Provide the [X, Y] coordinate of the cell's center where the given text is located.  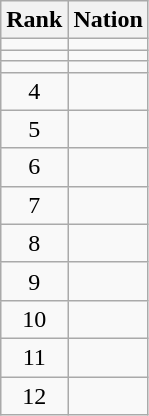
Rank [34, 20]
Nation [108, 20]
11 [34, 357]
4 [34, 91]
6 [34, 167]
7 [34, 205]
5 [34, 129]
9 [34, 281]
12 [34, 395]
8 [34, 243]
10 [34, 319]
